Find where the given text appears and provide that cell's center as (X, Y) coordinate. 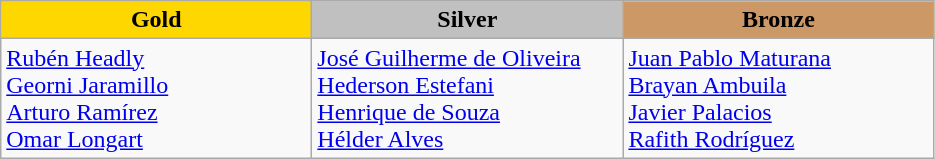
Rubén HeadlyGeorni JaramilloArturo RamírezOmar Longart (156, 98)
Juan Pablo MaturanaBrayan AmbuilaJavier PalaciosRafith Rodríguez (778, 98)
Silver (468, 20)
Bronze (778, 20)
Gold (156, 20)
José Guilherme de OliveiraHederson EstefaniHenrique de SouzaHélder Alves (468, 98)
